Search for the cell housing the specified text and yield its (X, Y) center coordinate. 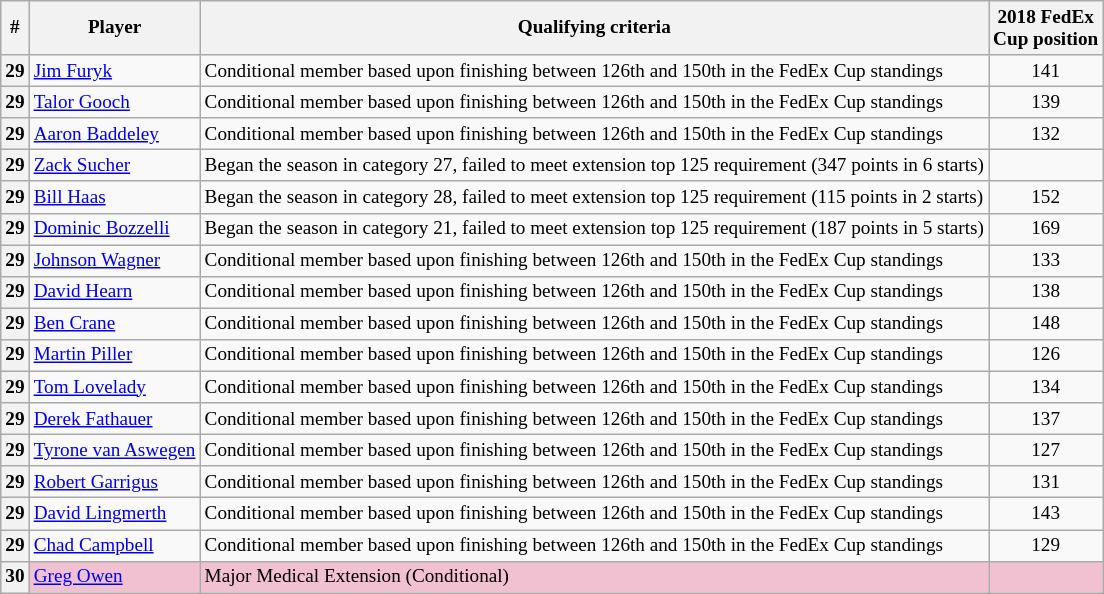
Jim Furyk (114, 71)
169 (1046, 229)
131 (1046, 482)
Robert Garrigus (114, 482)
148 (1046, 324)
Dominic Bozzelli (114, 229)
132 (1046, 134)
30 (15, 577)
143 (1046, 514)
Qualifying criteria (594, 28)
Greg Owen (114, 577)
Derek Fathauer (114, 419)
Johnson Wagner (114, 261)
Zack Sucher (114, 166)
141 (1046, 71)
Aaron Baddeley (114, 134)
Began the season in category 28, failed to meet extension top 125 requirement (115 points in 2 starts) (594, 197)
Talor Gooch (114, 102)
Tom Lovelady (114, 387)
129 (1046, 545)
Bill Haas (114, 197)
Ben Crane (114, 324)
Began the season in category 21, failed to meet extension top 125 requirement (187 points in 5 starts) (594, 229)
127 (1046, 450)
David Lingmerth (114, 514)
Player (114, 28)
137 (1046, 419)
133 (1046, 261)
2018 FedExCup position (1046, 28)
126 (1046, 355)
Chad Campbell (114, 545)
Martin Piller (114, 355)
139 (1046, 102)
Tyrone van Aswegen (114, 450)
Began the season in category 27, failed to meet extension top 125 requirement (347 points in 6 starts) (594, 166)
Major Medical Extension (Conditional) (594, 577)
138 (1046, 292)
# (15, 28)
David Hearn (114, 292)
134 (1046, 387)
152 (1046, 197)
